Extract the (x, y) coordinate from the center of the cell holding the provided text.  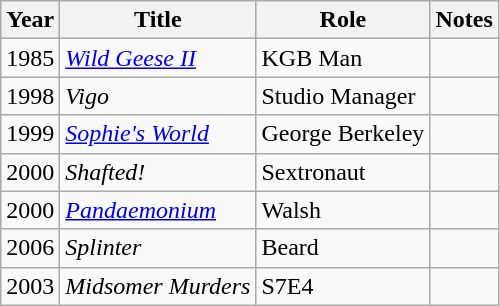
1999 (30, 134)
Beard (343, 248)
1998 (30, 96)
Studio Manager (343, 96)
Wild Geese II (158, 58)
1985 (30, 58)
Pandaemonium (158, 210)
Splinter (158, 248)
Shafted! (158, 172)
Role (343, 20)
Notes (464, 20)
KGB Man (343, 58)
2006 (30, 248)
Midsomer Murders (158, 286)
Sophie's World (158, 134)
Vigo (158, 96)
2003 (30, 286)
George Berkeley (343, 134)
S7E4 (343, 286)
Title (158, 20)
Walsh (343, 210)
Year (30, 20)
Sextronaut (343, 172)
